Find where the given text appears and provide that cell's center as (X, Y) coordinate. 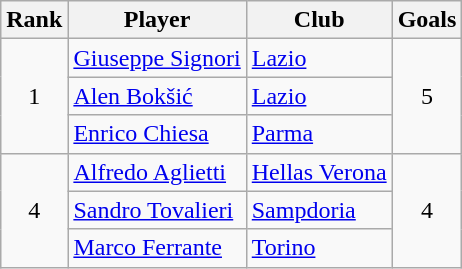
Sandro Tovalieri (157, 210)
5 (427, 96)
Parma (319, 134)
Enrico Chiesa (157, 134)
Hellas Verona (319, 172)
Alen Bokšić (157, 96)
Marco Ferrante (157, 248)
Club (319, 20)
Torino (319, 248)
1 (34, 96)
Giuseppe Signori (157, 58)
Sampdoria (319, 210)
Rank (34, 20)
Goals (427, 20)
Player (157, 20)
Alfredo Aglietti (157, 172)
